Determine the (X, Y) coordinate at the center of the cell enclosing the given text.  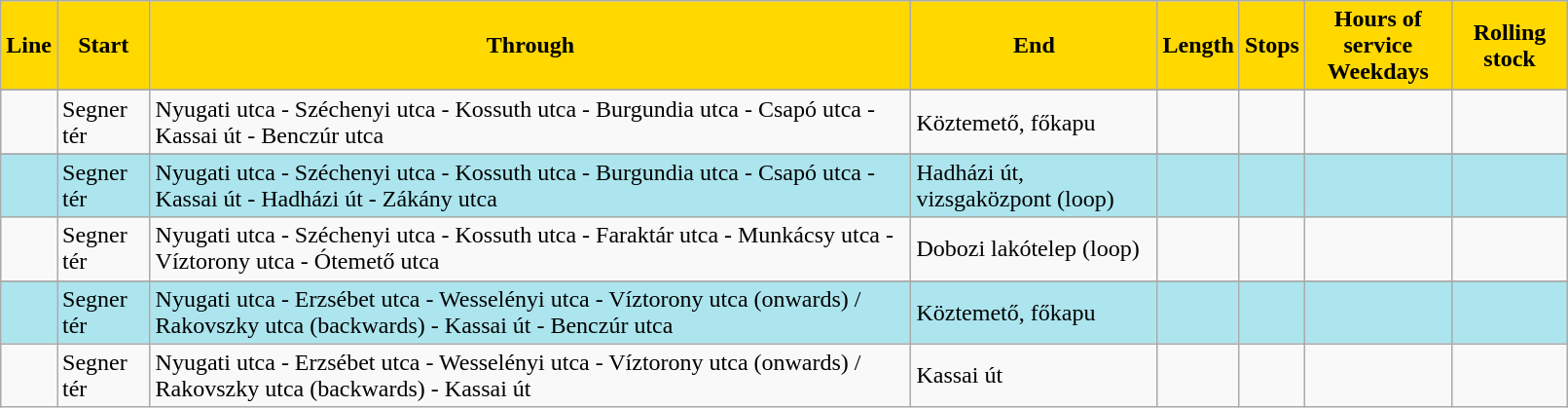
Hadházi út, vizsgaközpont (loop) (1034, 185)
Through (530, 46)
Dobozi lakótelep (loop) (1034, 249)
Rolling stock (1510, 46)
Length (1198, 46)
Nyugati utca - Erzsébet utca - Wesselényi utca - Víztorony utca (onwards) / Rakovszky utca (backwards) - Kassai út (530, 376)
Hours of serviceWeekdays (1378, 46)
Line (29, 46)
End (1034, 46)
Stops (1271, 46)
Nyugati utca - Erzsébet utca - Wesselényi utca - Víztorony utca (onwards) / Rakovszky utca (backwards) - Kassai út - Benczúr utca (530, 312)
Start (103, 46)
Kassai út (1034, 376)
Nyugati utca - Széchenyi utca - Kossuth utca - Burgundia utca - Csapó utca - Kassai út - Hadházi út - Zákány utca (530, 185)
Nyugati utca - Széchenyi utca - Kossuth utca - Burgundia utca - Csapó utca - Kassai út - Benczúr utca (530, 123)
Nyugati utca - Széchenyi utca - Kossuth utca - Faraktár utca - Munkácsy utca - Víztorony utca - Ótemető utca (530, 249)
